Return (x, y) of the center of cell containing provided text 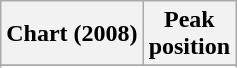
Peak position (189, 34)
Chart (2008) (72, 34)
